Capture the cell that displays the provided text and extract its (x, y) central coordinate. 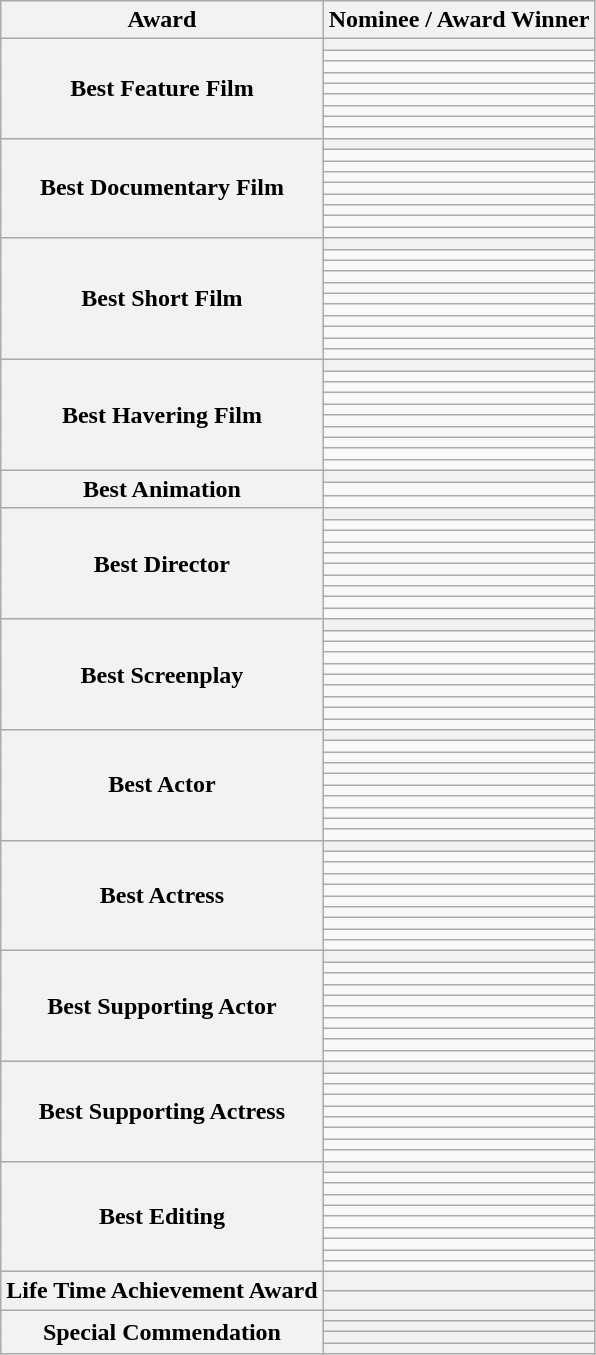
Nominee / Award Winner (459, 20)
Best Screenplay (162, 674)
Best Editing (162, 1216)
Best Supporting Actor (162, 1006)
Best Supporting Actress (162, 1111)
Best Short Film (162, 299)
Best Feature Film (162, 89)
Best Actress (162, 896)
Best Documentary Film (162, 188)
Best Actor (162, 786)
Best Animation (162, 489)
Award (162, 20)
Best Havering Film (162, 416)
Special Commendation (162, 1332)
Best Director (162, 564)
Life Time Achievement Award (162, 1291)
